Provide the [X, Y] coordinate of the cell's center where the given text is located.  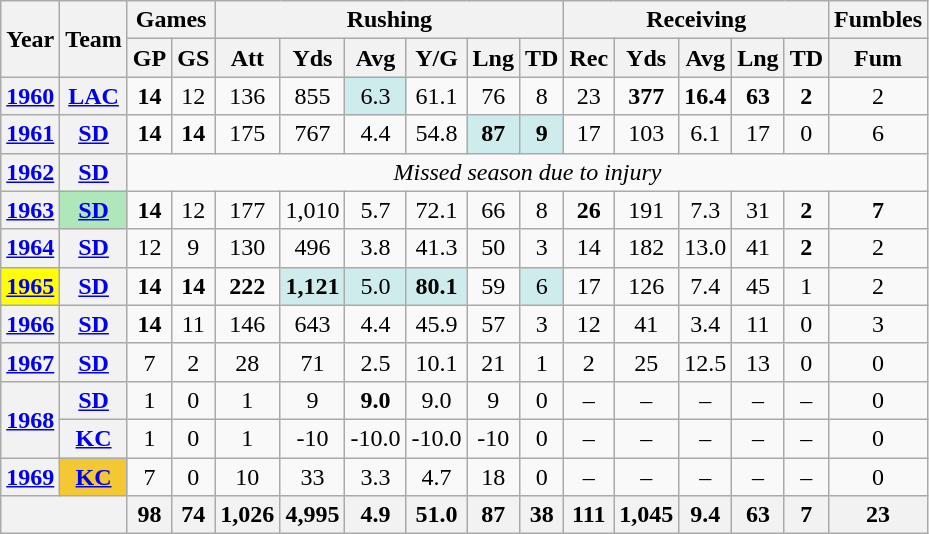
12.5 [706, 362]
126 [646, 286]
1965 [30, 286]
10.1 [436, 362]
31 [758, 210]
1,045 [646, 515]
1962 [30, 172]
1,026 [248, 515]
146 [248, 324]
222 [248, 286]
GP [149, 58]
Missed season due to injury [527, 172]
1,010 [312, 210]
Year [30, 39]
5.0 [376, 286]
177 [248, 210]
Att [248, 58]
2.5 [376, 362]
3.4 [706, 324]
13.0 [706, 248]
74 [194, 515]
26 [589, 210]
28 [248, 362]
71 [312, 362]
Team [94, 39]
Rushing [390, 20]
4.9 [376, 515]
Fum [878, 58]
Receiving [696, 20]
1967 [30, 362]
33 [312, 477]
1966 [30, 324]
50 [493, 248]
45.9 [436, 324]
3.8 [376, 248]
643 [312, 324]
61.1 [436, 96]
57 [493, 324]
111 [589, 515]
45 [758, 286]
Fumbles [878, 20]
76 [493, 96]
Y/G [436, 58]
Rec [589, 58]
1964 [30, 248]
54.8 [436, 134]
25 [646, 362]
7.3 [706, 210]
182 [646, 248]
GS [194, 58]
767 [312, 134]
80.1 [436, 286]
6.3 [376, 96]
72.1 [436, 210]
59 [493, 286]
6.1 [706, 134]
855 [312, 96]
103 [646, 134]
18 [493, 477]
1,121 [312, 286]
136 [248, 96]
1960 [30, 96]
51.0 [436, 515]
130 [248, 248]
66 [493, 210]
1969 [30, 477]
1968 [30, 419]
13 [758, 362]
175 [248, 134]
377 [646, 96]
4.7 [436, 477]
16.4 [706, 96]
Games [170, 20]
3.3 [376, 477]
9.4 [706, 515]
98 [149, 515]
38 [541, 515]
496 [312, 248]
LAC [94, 96]
7.4 [706, 286]
4,995 [312, 515]
5.7 [376, 210]
10 [248, 477]
1963 [30, 210]
21 [493, 362]
41.3 [436, 248]
191 [646, 210]
1961 [30, 134]
